For the text-containing cell, return its midpoint in [x, y] coordinate format. 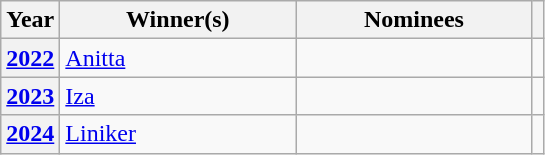
2024 [30, 134]
2023 [30, 96]
Year [30, 20]
Liniker [178, 134]
Winner(s) [178, 20]
Iza [178, 96]
2022 [30, 58]
Anitta [178, 58]
Nominees [414, 20]
